Determine the (x, y) coordinate at the center of the cell enclosing the given text.  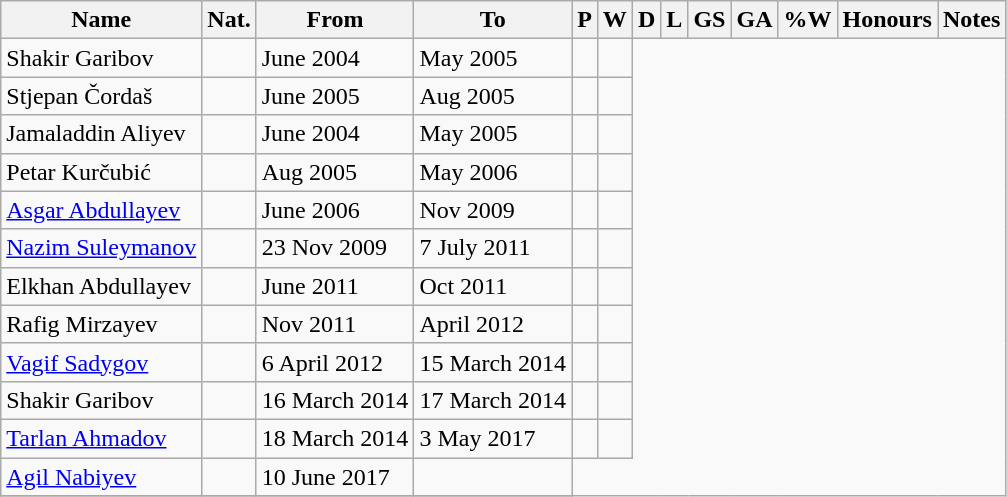
W (614, 20)
May 2006 (493, 172)
To (493, 20)
From (335, 20)
Nov 2009 (493, 210)
6 April 2012 (335, 362)
GS (710, 20)
7 July 2011 (493, 248)
Agil Nabiyev (102, 477)
Oct 2011 (493, 286)
April 2012 (493, 324)
June 2005 (335, 96)
3 May 2017 (493, 438)
Nat. (229, 20)
June 2006 (335, 210)
18 March 2014 (335, 438)
Rafig Mirzayev (102, 324)
23 Nov 2009 (335, 248)
Nazim Suleymanov (102, 248)
10 June 2017 (335, 477)
P (585, 20)
Nov 2011 (335, 324)
Jamaladdin Aliyev (102, 134)
17 March 2014 (493, 400)
June 2011 (335, 286)
%W (808, 20)
Stjepan Čordaš (102, 96)
Honours (887, 20)
Vagif Sadygov (102, 362)
Tarlan Ahmadov (102, 438)
Elkhan Abdullayev (102, 286)
15 March 2014 (493, 362)
Name (102, 20)
Notes (972, 20)
Petar Kurčubić (102, 172)
16 March 2014 (335, 400)
L (674, 20)
Asgar Abdullayev (102, 210)
GA (754, 20)
D (646, 20)
